Locate the cell with the specified text and output its [X, Y] center coordinate. 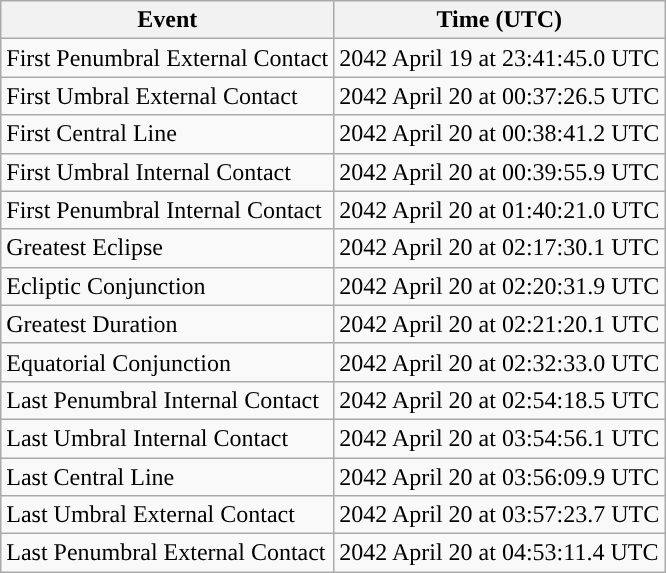
Last Umbral External Contact [168, 515]
Ecliptic Conjunction [168, 286]
Event [168, 20]
2042 April 20 at 02:32:33.0 UTC [500, 362]
Greatest Duration [168, 324]
First Central Line [168, 134]
2042 April 20 at 00:38:41.2 UTC [500, 134]
2042 April 20 at 02:54:18.5 UTC [500, 400]
2042 April 20 at 04:53:11.4 UTC [500, 553]
2042 April 20 at 00:37:26.5 UTC [500, 96]
First Umbral External Contact [168, 96]
2042 April 20 at 03:54:56.1 UTC [500, 438]
2042 April 20 at 02:17:30.1 UTC [500, 248]
Last Central Line [168, 477]
2042 April 20 at 00:39:55.9 UTC [500, 172]
2042 April 20 at 02:20:31.9 UTC [500, 286]
First Penumbral External Contact [168, 58]
Greatest Eclipse [168, 248]
2042 April 20 at 01:40:21.0 UTC [500, 210]
Last Umbral Internal Contact [168, 438]
2042 April 20 at 03:57:23.7 UTC [500, 515]
Last Penumbral Internal Contact [168, 400]
2042 April 20 at 03:56:09.9 UTC [500, 477]
Equatorial Conjunction [168, 362]
First Umbral Internal Contact [168, 172]
Time (UTC) [500, 20]
2042 April 19 at 23:41:45.0 UTC [500, 58]
First Penumbral Internal Contact [168, 210]
2042 April 20 at 02:21:20.1 UTC [500, 324]
Last Penumbral External Contact [168, 553]
